Return (X, Y) of the center of cell containing provided text 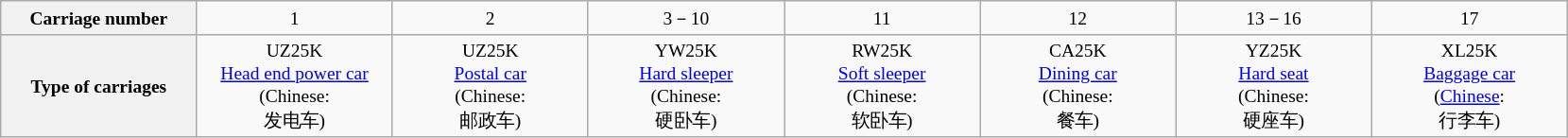
11 (883, 18)
2 (490, 18)
UZ25KPostal car(Chinese:邮政车) (490, 86)
UZ25KHead end power car(Chinese:发电车) (295, 86)
12 (1077, 18)
Carriage number (98, 18)
1 (295, 18)
13－16 (1274, 18)
CA25KDining car(Chinese:餐车) (1077, 86)
XL25KBaggage car(Chinese:行李车) (1469, 86)
YW25KHard sleeper(Chinese:硬卧车) (686, 86)
17 (1469, 18)
YZ25KHard seat(Chinese:硬座车) (1274, 86)
Type of carriages (98, 86)
RW25KSoft sleeper(Chinese:软卧车) (883, 86)
3－10 (686, 18)
